Locate the cell with the specified text and output its (X, Y) center coordinate. 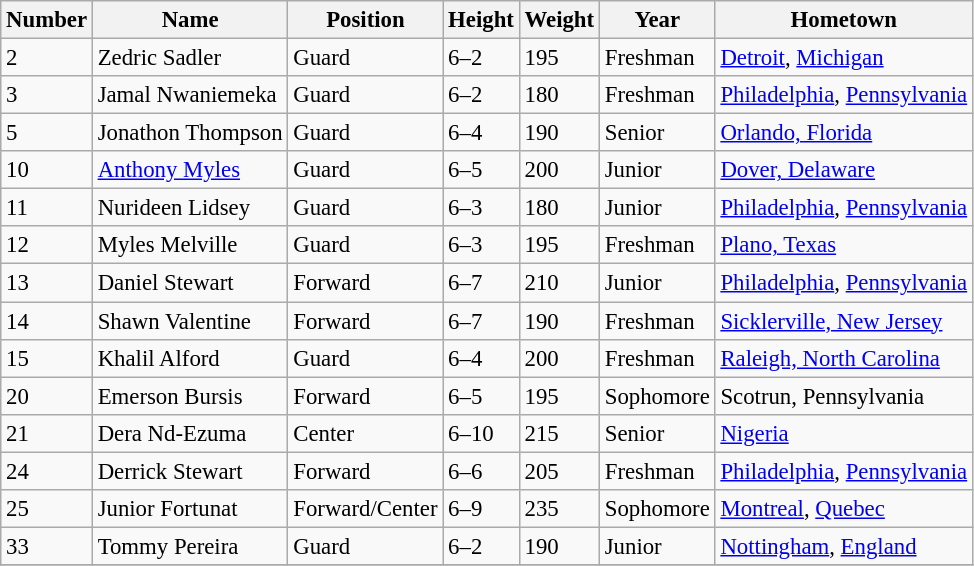
33 (47, 546)
Dover, Delaware (844, 170)
5 (47, 133)
6–9 (481, 509)
Orlando, Florida (844, 133)
15 (47, 358)
Daniel Stewart (190, 283)
13 (47, 283)
Jamal Nwaniemeka (190, 95)
2 (47, 58)
Position (366, 20)
Junior Fortunat (190, 509)
Year (657, 20)
Zedric Sadler (190, 58)
Tommy Pereira (190, 546)
Montreal, Quebec (844, 509)
Jonathon Thompson (190, 133)
Shawn Valentine (190, 321)
11 (47, 208)
12 (47, 245)
205 (559, 471)
6–6 (481, 471)
Weight (559, 20)
215 (559, 433)
Scotrun, Pennsylvania (844, 396)
Nigeria (844, 433)
Dera Nd-Ezuma (190, 433)
Khalil Alford (190, 358)
Sicklerville, New Jersey (844, 321)
25 (47, 509)
235 (559, 509)
Center (366, 433)
20 (47, 396)
Hometown (844, 20)
14 (47, 321)
24 (47, 471)
Detroit, Michigan (844, 58)
Plano, Texas (844, 245)
Emerson Bursis (190, 396)
Anthony Myles (190, 170)
21 (47, 433)
6–10 (481, 433)
210 (559, 283)
3 (47, 95)
Myles Melville (190, 245)
Name (190, 20)
Nurideen Lidsey (190, 208)
Raleigh, North Carolina (844, 358)
Forward/Center (366, 509)
Nottingham, England (844, 546)
Number (47, 20)
Derrick Stewart (190, 471)
Height (481, 20)
10 (47, 170)
